From the cell containing the given text, extract its center point as (x, y) coordinate. 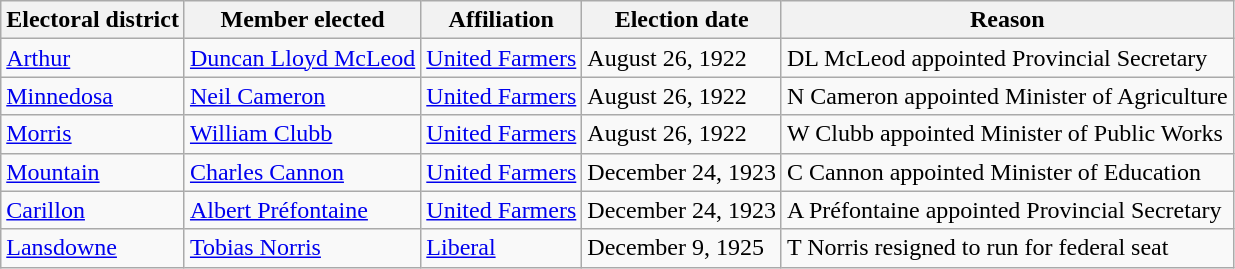
Liberal (502, 248)
Affiliation (502, 20)
Member elected (302, 20)
Election date (682, 20)
T Norris resigned to run for federal seat (1007, 248)
Minnedosa (93, 96)
Arthur (93, 58)
December 9, 1925 (682, 248)
Mountain (93, 172)
W Clubb appointed Minister of Public Works (1007, 134)
Morris (93, 134)
Charles Cannon (302, 172)
Carillon (93, 210)
Neil Cameron (302, 96)
DL McLeod appointed Provincial Secretary (1007, 58)
A Préfontaine appointed Provincial Secretary (1007, 210)
Tobias Norris (302, 248)
Duncan Lloyd McLeod (302, 58)
C Cannon appointed Minister of Education (1007, 172)
William Clubb (302, 134)
N Cameron appointed Minister of Agriculture (1007, 96)
Electoral district (93, 20)
Reason (1007, 20)
Lansdowne (93, 248)
Albert Préfontaine (302, 210)
